Find where the given text appears and provide that cell's center as [X, Y] coordinate. 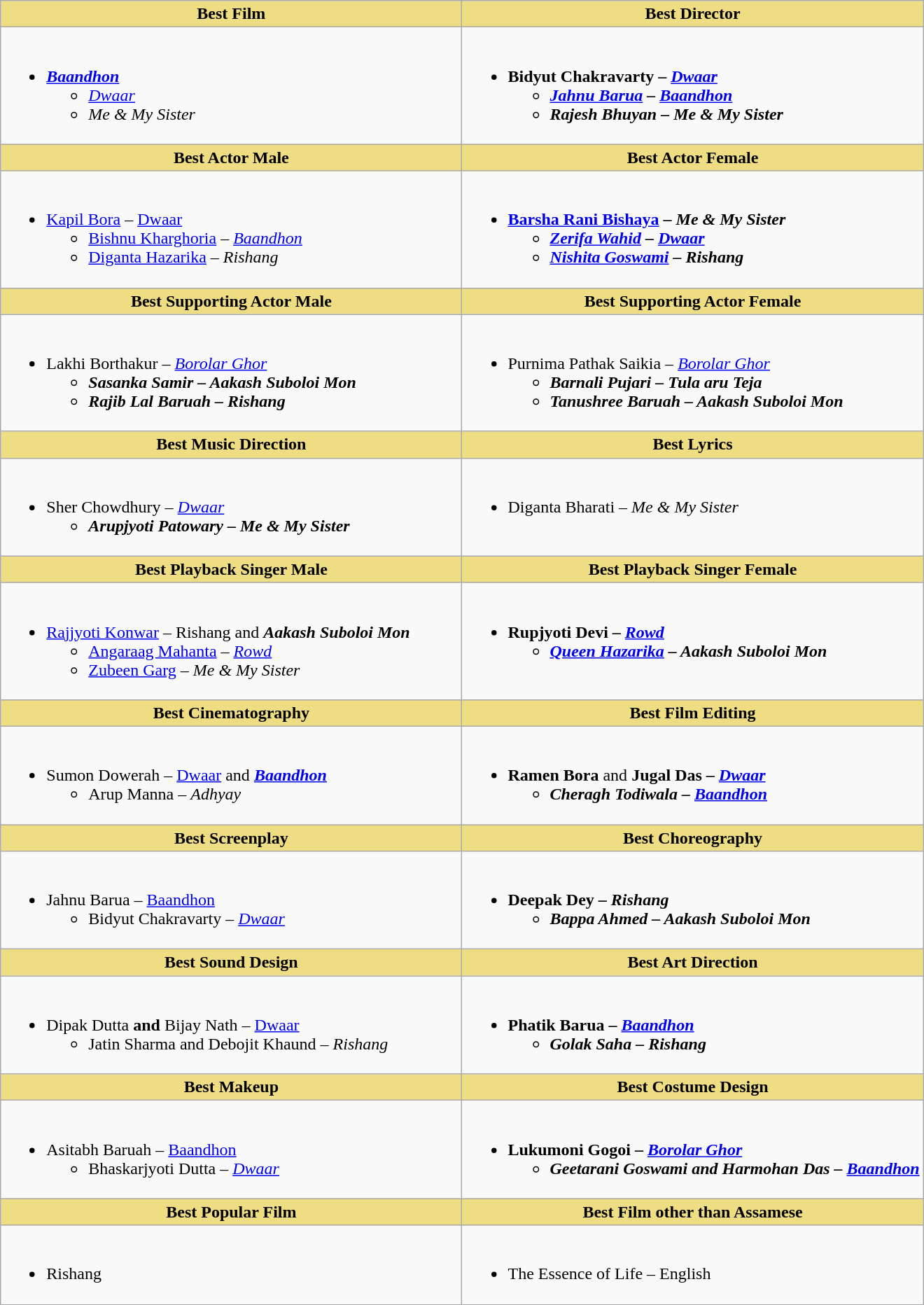
Best Supporting Actor Female [693, 301]
Best Sound Design [231, 963]
Best Film [231, 14]
Best Popular Film [231, 1212]
Sher Chowdhury – DwaarArupjyoti Patowary – Me & My Sister [231, 507]
Kapil Bora – DwaarBishnu Kharghoria – BaandhonDiganta Hazarika – Rishang [231, 230]
Best Choreography [693, 838]
Best Screenplay [231, 838]
Bidyut Chakravarty – DwaarJahnu Barua – BaandhonRajesh Bhuyan – Me & My Sister [693, 85]
Rupjyoti Devi – RowdQueen Hazarika – Aakash Suboloi Mon [693, 641]
Best Costume Design [693, 1087]
Best Playback Singer Male [231, 569]
Lakhi Borthakur – Borolar GhorSasanka Samir – Aakash Suboloi MonRajib Lal Baruah – Rishang [231, 372]
Ramen Bora and Jugal Das – DwaarCheragh Todiwala – Baandhon [693, 775]
Best Film Editing [693, 713]
Diganta Bharati – Me & My Sister [693, 507]
Best Playback Singer Female [693, 569]
Best Art Direction [693, 963]
Best Actor Female [693, 158]
Asitabh Baruah – BaandhonBhaskarjyoti Dutta – Dwaar [231, 1150]
Best Makeup [231, 1087]
Best Director [693, 14]
Purnima Pathak Saikia – Borolar GhorBarnali Pujari – Tula aru TejaTanushree Baruah – Aakash Suboloi Mon [693, 372]
Jahnu Barua – BaandhonBidyut Chakravarty – Dwaar [231, 900]
Best Music Direction [231, 445]
Rishang [231, 1264]
Rajjyoti Konwar – Rishang and Aakash Suboloi MonAngaraag Mahanta – RowdZubeen Garg – Me & My Sister [231, 641]
Best Actor Male [231, 158]
Best Lyrics [693, 445]
Sumon Dowerah – Dwaar and BaandhonArup Manna – Adhyay [231, 775]
Deepak Dey – RishangBappa Ahmed – Aakash Suboloi Mon [693, 900]
Dipak Dutta and Bijay Nath – DwaarJatin Sharma and Debojit Khaund – Rishang [231, 1025]
Lukumoni Gogoi – Borolar GhorGeetarani Goswami and Harmohan Das – Baandhon [693, 1150]
Barsha Rani Bishaya – Me & My SisterZerifa Wahid – DwaarNishita Goswami – Rishang [693, 230]
Best Supporting Actor Male [231, 301]
BaandhonDwaarMe & My Sister [231, 85]
Best Cinematography [231, 713]
The Essence of Life – English [693, 1264]
Best Film other than Assamese [693, 1212]
Phatik Barua – BaandhonGolak Saha – Rishang [693, 1025]
